Identify which cell holds the provided text, then report its [x, y] central coordinate. 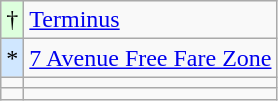
7 Avenue Free Fare Zone [150, 58]
Terminus [150, 20]
† [12, 20]
* [12, 58]
